Locate the cell with the specified text and output its (X, Y) center coordinate. 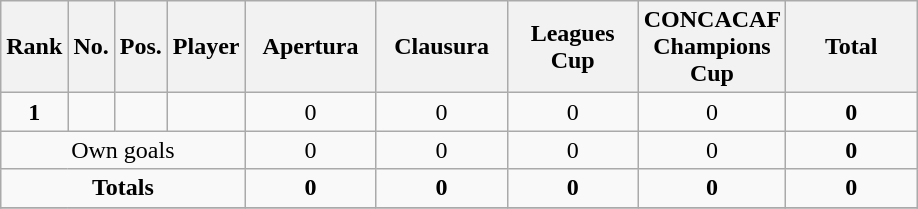
Pos. (140, 47)
Player (206, 47)
Apertura (310, 47)
CONCACAF Champions Cup (712, 47)
No. (91, 47)
Totals (123, 188)
Own goals (123, 150)
1 (34, 112)
Total (852, 47)
Leagues Cup (572, 47)
Rank (34, 47)
Clausura (442, 47)
